Scan for the cell matching the given text and deliver its (X, Y) coordinate at center. 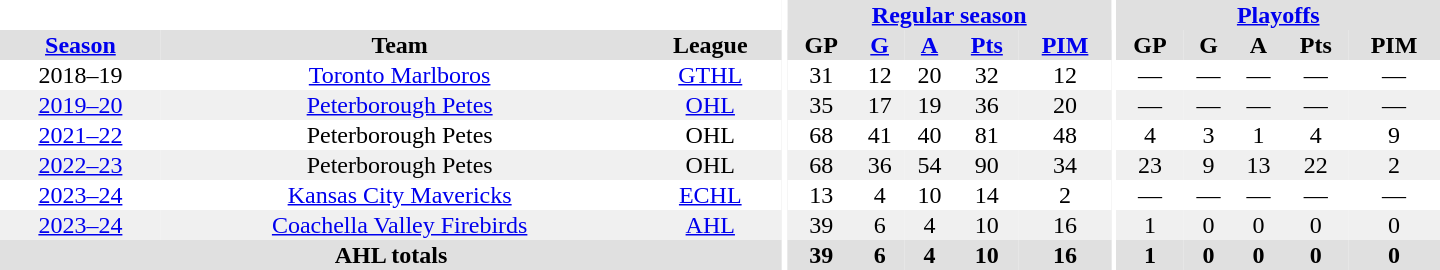
Kansas City Mavericks (400, 195)
81 (986, 135)
2019–20 (80, 105)
ECHL (711, 195)
54 (930, 165)
AHL totals (391, 255)
Playoffs (1278, 15)
40 (930, 135)
Regular season (950, 15)
17 (880, 105)
2018–19 (80, 75)
19 (930, 105)
GTHL (711, 75)
3 (1209, 135)
48 (1065, 135)
AHL (711, 225)
34 (1065, 165)
90 (986, 165)
Season (80, 45)
2022–23 (80, 165)
Team (400, 45)
2021–22 (80, 135)
35 (822, 105)
23 (1150, 165)
14 (986, 195)
31 (822, 75)
Toronto Marlboros (400, 75)
League (711, 45)
41 (880, 135)
Coachella Valley Firebirds (400, 225)
32 (986, 75)
22 (1316, 165)
